Extract the [x, y] coordinate from the center of the cell holding the provided text.  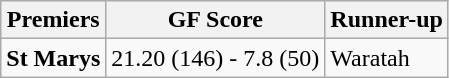
St Marys [54, 58]
Premiers [54, 20]
Waratah [387, 58]
Runner-up [387, 20]
21.20 (146) - 7.8 (50) [216, 58]
GF Score [216, 20]
